Output the (x, y) coordinate of the center of the cell containing the given text.  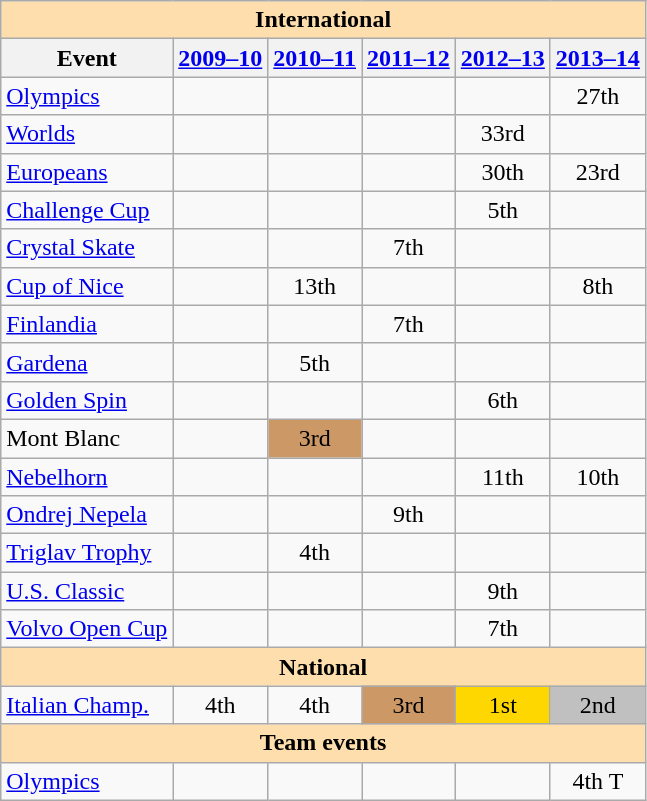
Volvo Open Cup (87, 629)
Gardena (87, 362)
23rd (598, 172)
Nebelhorn (87, 477)
8th (598, 286)
2013–14 (598, 58)
Worlds (87, 134)
2012–13 (502, 58)
10th (598, 477)
Mont Blanc (87, 438)
2011–12 (409, 58)
2010–11 (315, 58)
Europeans (87, 172)
Triglav Trophy (87, 553)
27th (598, 96)
1st (502, 705)
Golden Spin (87, 400)
Italian Champ. (87, 705)
Crystal Skate (87, 248)
Finlandia (87, 324)
International (324, 20)
13th (315, 286)
Challenge Cup (87, 210)
National (324, 667)
11th (502, 477)
Team events (324, 743)
Event (87, 58)
2009–10 (220, 58)
Cup of Nice (87, 286)
30th (502, 172)
4th T (598, 781)
6th (502, 400)
Ondrej Nepela (87, 515)
2nd (598, 705)
U.S. Classic (87, 591)
33rd (502, 134)
